Pinpoint the cell where the given text exists, returning its [X, Y] midpoint coordinate. 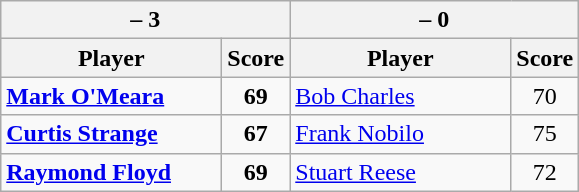
Mark O'Meara [112, 96]
70 [545, 96]
Raymond Floyd [112, 172]
Bob Charles [400, 96]
Frank Nobilo [400, 134]
75 [545, 134]
– 0 [434, 20]
Curtis Strange [112, 134]
– 3 [146, 20]
67 [256, 134]
Stuart Reese [400, 172]
72 [545, 172]
